Find where the given text appears and provide that cell's center as [X, Y] coordinate. 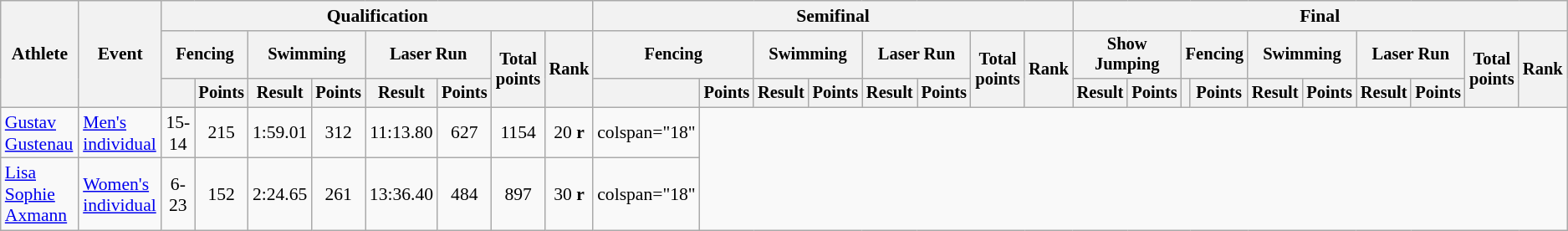
627 [464, 132]
2:24.65 [279, 194]
152 [221, 194]
Final [1320, 16]
Lisa Sophie Axmann [40, 194]
Women's individual [120, 194]
484 [464, 194]
Event [120, 54]
1154 [518, 132]
Men's individual [120, 132]
13:36.40 [401, 194]
11:13.80 [401, 132]
15-14 [177, 132]
261 [338, 194]
312 [338, 132]
Qualification [377, 16]
6-23 [177, 194]
215 [221, 132]
Semifinal [833, 16]
Show Jumping [1127, 55]
897 [518, 194]
Athlete [40, 54]
Gustav Gustenau [40, 132]
30 r [569, 194]
20 r [569, 132]
1:59.01 [279, 132]
